Find where the given text appears and provide that cell's center as (X, Y) coordinate. 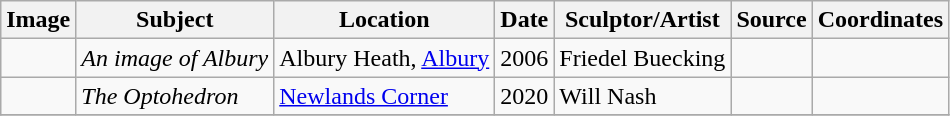
Subject (175, 20)
Will Nash (642, 96)
Coordinates (880, 20)
The Optohedron (175, 96)
An image of Albury (175, 58)
Friedel Buecking (642, 58)
2020 (524, 96)
Image (38, 20)
Source (772, 20)
Date (524, 20)
Albury Heath, Albury (384, 58)
2006 (524, 58)
Newlands Corner (384, 96)
Sculptor/Artist (642, 20)
Location (384, 20)
